Scan for the cell matching the given text and deliver its [X, Y] coordinate at center. 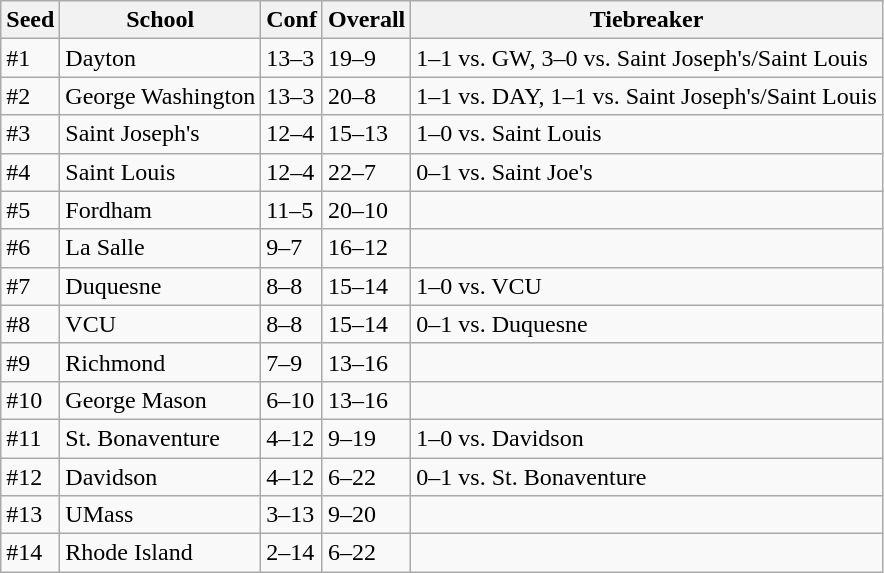
#8 [30, 324]
0–1 vs. Saint Joe's [646, 172]
#1 [30, 58]
Tiebreaker [646, 20]
Saint Louis [160, 172]
#5 [30, 210]
Dayton [160, 58]
#7 [30, 286]
La Salle [160, 248]
22–7 [366, 172]
1–0 vs. Davidson [646, 438]
VCU [160, 324]
School [160, 20]
20–8 [366, 96]
9–20 [366, 515]
#11 [30, 438]
11–5 [292, 210]
#4 [30, 172]
Overall [366, 20]
16–12 [366, 248]
#2 [30, 96]
#12 [30, 477]
15–13 [366, 134]
Fordham [160, 210]
Davidson [160, 477]
1–0 vs. VCU [646, 286]
2–14 [292, 553]
St. Bonaventure [160, 438]
1–1 vs. DAY, 1–1 vs. Saint Joseph's/Saint Louis [646, 96]
#10 [30, 400]
7–9 [292, 362]
UMass [160, 515]
George Washington [160, 96]
1–0 vs. Saint Louis [646, 134]
#3 [30, 134]
Rhode Island [160, 553]
19–9 [366, 58]
#9 [30, 362]
6–10 [292, 400]
#6 [30, 248]
1–1 vs. GW, 3–0 vs. Saint Joseph's/Saint Louis [646, 58]
9–19 [366, 438]
9–7 [292, 248]
#14 [30, 553]
Conf [292, 20]
Duquesne [160, 286]
20–10 [366, 210]
Richmond [160, 362]
0–1 vs. St. Bonaventure [646, 477]
#13 [30, 515]
3–13 [292, 515]
0–1 vs. Duquesne [646, 324]
Saint Joseph's [160, 134]
George Mason [160, 400]
Seed [30, 20]
